Pinpoint the cell where the given text exists, returning its [X, Y] midpoint coordinate. 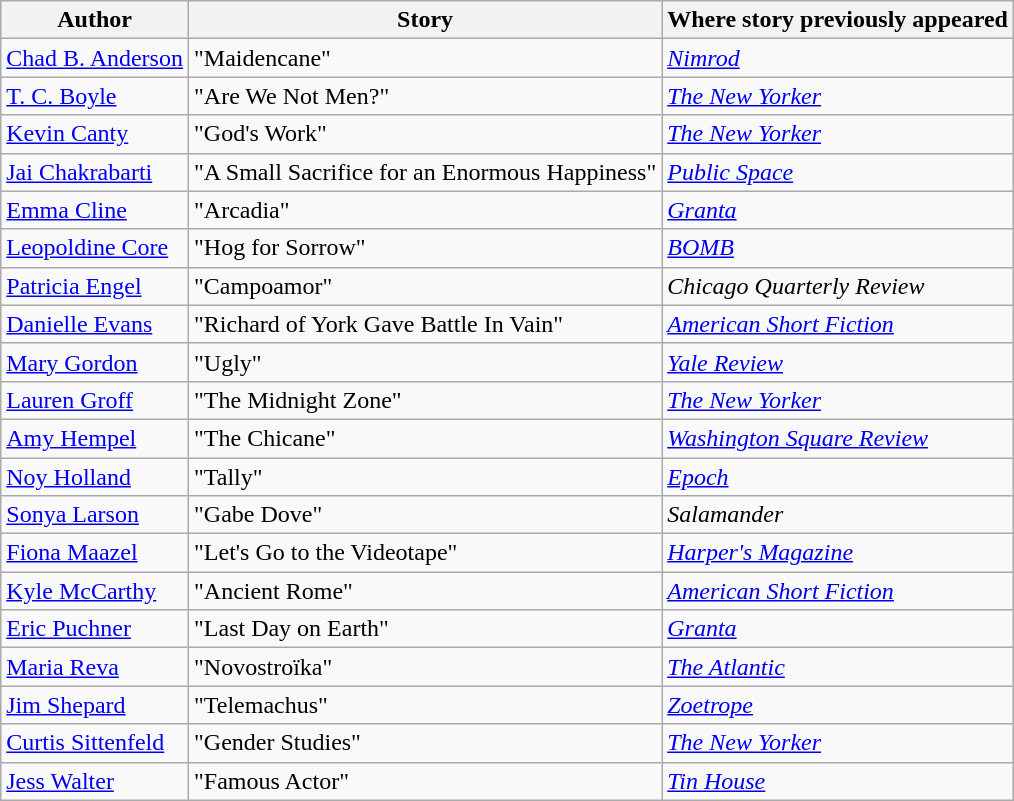
Jim Shepard [95, 705]
Chad B. Anderson [95, 58]
Author [95, 20]
"God's Work" [424, 134]
"Last Day on Earth" [424, 629]
"Ugly" [424, 362]
Tin House [838, 781]
Chicago Quarterly Review [838, 286]
"Richard of York Gave Battle In Vain" [424, 324]
Maria Reva [95, 667]
"Gender Studies" [424, 743]
Where story previously appeared [838, 20]
"Novostroïka" [424, 667]
"Ancient Rome" [424, 591]
"Let's Go to the Videotape" [424, 553]
Story [424, 20]
Leopoldine Core [95, 248]
"Tally" [424, 477]
Noy Holland [95, 477]
Fiona Maazel [95, 553]
"Maidencane" [424, 58]
Kevin Canty [95, 134]
Amy Hempel [95, 438]
Danielle Evans [95, 324]
Salamander [838, 515]
Patricia Engel [95, 286]
"Campoamor" [424, 286]
Kyle McCarthy [95, 591]
Sonya Larson [95, 515]
The Atlantic [838, 667]
"The Midnight Zone" [424, 400]
Nimrod [838, 58]
BOMB [838, 248]
Washington Square Review [838, 438]
Epoch [838, 477]
Yale Review [838, 362]
Harper's Magazine [838, 553]
"A Small Sacrifice for an Enormous Happiness" [424, 172]
Curtis Sittenfeld [95, 743]
Mary Gordon [95, 362]
Eric Puchner [95, 629]
"Are We Not Men?" [424, 96]
Public Space [838, 172]
"The Chicane" [424, 438]
Zoetrope [838, 705]
Jess Walter [95, 781]
T. C. Boyle [95, 96]
"Arcadia" [424, 210]
Jai Chakrabarti [95, 172]
"Famous Actor" [424, 781]
Emma Cline [95, 210]
"Hog for Sorrow" [424, 248]
"Gabe Dove" [424, 515]
"Telemachus" [424, 705]
Lauren Groff [95, 400]
